Capture the cell that displays the provided text and extract its (x, y) central coordinate. 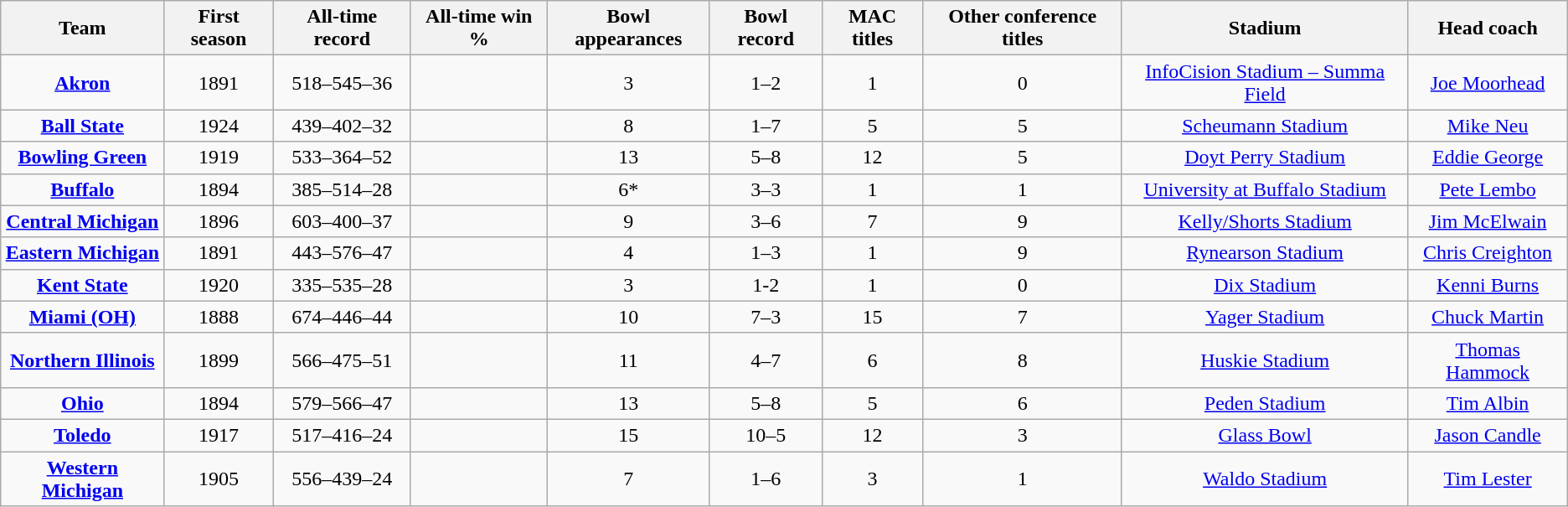
Kenni Burns (1488, 285)
Peden Stadium (1265, 403)
Tim Albin (1488, 403)
603–400–37 (342, 221)
1905 (219, 478)
674–446–44 (342, 317)
1899 (219, 360)
InfoCision Stadium – Summa Field (1265, 82)
Stadium (1265, 28)
Other conference titles (1022, 28)
1919 (219, 158)
1–3 (766, 253)
556–439–24 (342, 478)
Glass Bowl (1265, 435)
Kelly/Shorts Stadium (1265, 221)
Jim McElwain (1488, 221)
566–475–51 (342, 360)
439–402–32 (342, 126)
Chuck Martin (1488, 317)
First season (219, 28)
335–535–28 (342, 285)
1917 (219, 435)
518–545–36 (342, 82)
Waldo Stadium (1265, 478)
Dix Stadium (1265, 285)
Ohio (82, 403)
11 (628, 360)
Eastern Michigan (82, 253)
Mike Neu (1488, 126)
Toledo (82, 435)
Thomas Hammock (1488, 360)
Bowling Green (82, 158)
10 (628, 317)
1888 (219, 317)
3–3 (766, 189)
Miami (OH) (82, 317)
Bowl record (766, 28)
Buffalo (82, 189)
Tim Lester (1488, 478)
3–6 (766, 221)
Doyt Perry Stadium (1265, 158)
4–7 (766, 360)
Scheumann Stadium (1265, 126)
All-time record (342, 28)
1896 (219, 221)
1–6 (766, 478)
Bowl appearances (628, 28)
Northern Illinois (82, 360)
7–3 (766, 317)
1920 (219, 285)
Joe Moorhead (1488, 82)
Huskie Stadium (1265, 360)
1–7 (766, 126)
385–514–28 (342, 189)
517–416–24 (342, 435)
1924 (219, 126)
Pete Lembo (1488, 189)
10–5 (766, 435)
Head coach (1488, 28)
Team (82, 28)
Chris Creighton (1488, 253)
Central Michigan (82, 221)
Yager Stadium (1265, 317)
Jason Candle (1488, 435)
533–364–52 (342, 158)
4 (628, 253)
Ball State (82, 126)
Rynearson Stadium (1265, 253)
Eddie George (1488, 158)
579–566–47 (342, 403)
6* (628, 189)
Akron (82, 82)
Kent State (82, 285)
MAC titles (873, 28)
1-2 (766, 285)
All-time win % (479, 28)
Western Michigan (82, 478)
1–2 (766, 82)
University at Buffalo Stadium (1265, 189)
443–576–47 (342, 253)
